Return (x, y) of the center of cell containing provided text 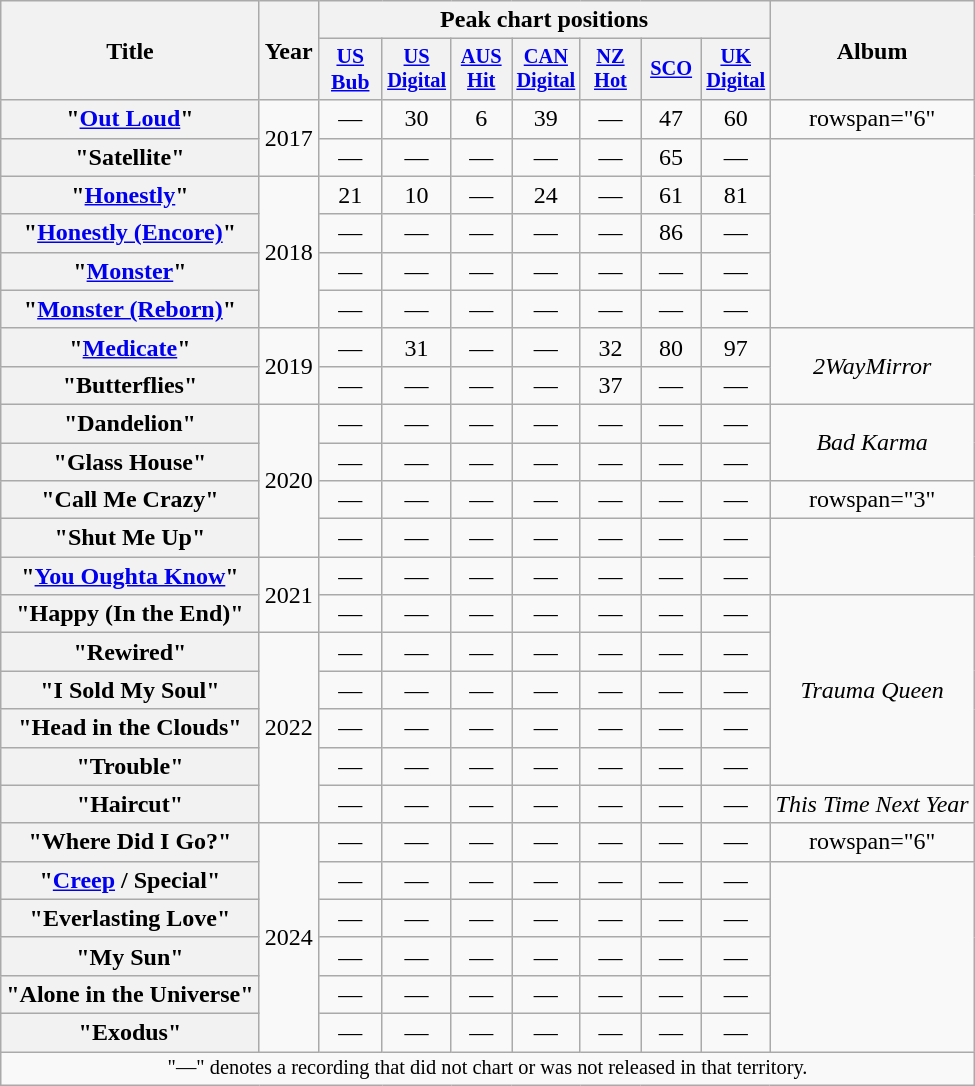
"Happy (In the End)" (130, 614)
"Dandelion" (130, 423)
"Haircut" (130, 804)
AUS Hit (482, 70)
21 (350, 195)
"Everlasting Love" (130, 918)
"I Sold My Soul" (130, 690)
2WayMirror (872, 366)
"Head in the Clouds" (130, 728)
"Glass House" (130, 461)
"Exodus" (130, 1032)
31 (416, 347)
NZHot (610, 70)
Album (872, 50)
Title (130, 50)
32 (610, 347)
2020 (288, 480)
2017 (288, 138)
24 (546, 195)
37 (610, 385)
80 (672, 347)
"Honestly (Encore)" (130, 233)
This Time Next Year (872, 804)
10 (416, 195)
"Creep / Special" (130, 880)
"Satellite" (130, 157)
Year (288, 50)
47 (672, 119)
CANDigital (546, 70)
2022 (288, 728)
"Monster (Reborn)" (130, 309)
Peak chart positions (544, 20)
Trauma Queen (872, 690)
"Trouble" (130, 766)
SCO (672, 70)
6 (482, 119)
61 (672, 195)
"—" denotes a recording that did not chart or was not released in that territory. (488, 1069)
"Where Did I Go?" (130, 842)
"You Oughta Know" (130, 576)
2019 (288, 366)
UKDigital (736, 70)
"Honestly" (130, 195)
2018 (288, 252)
"Medicate" (130, 347)
97 (736, 347)
rowspan="3" (872, 500)
US Bub (350, 70)
"Monster" (130, 271)
"Call Me Crazy" (130, 500)
2024 (288, 937)
39 (546, 119)
60 (736, 119)
30 (416, 119)
USDigital (416, 70)
"Shut Me Up" (130, 538)
81 (736, 195)
"Butterflies" (130, 385)
Bad Karma (872, 442)
86 (672, 233)
"Rewired" (130, 652)
2021 (288, 595)
65 (672, 157)
"Out Loud" (130, 119)
"My Sun" (130, 956)
"Alone in the Universe" (130, 994)
